Return the (x, y) coordinate for the center point of the cell that contains the specified text.  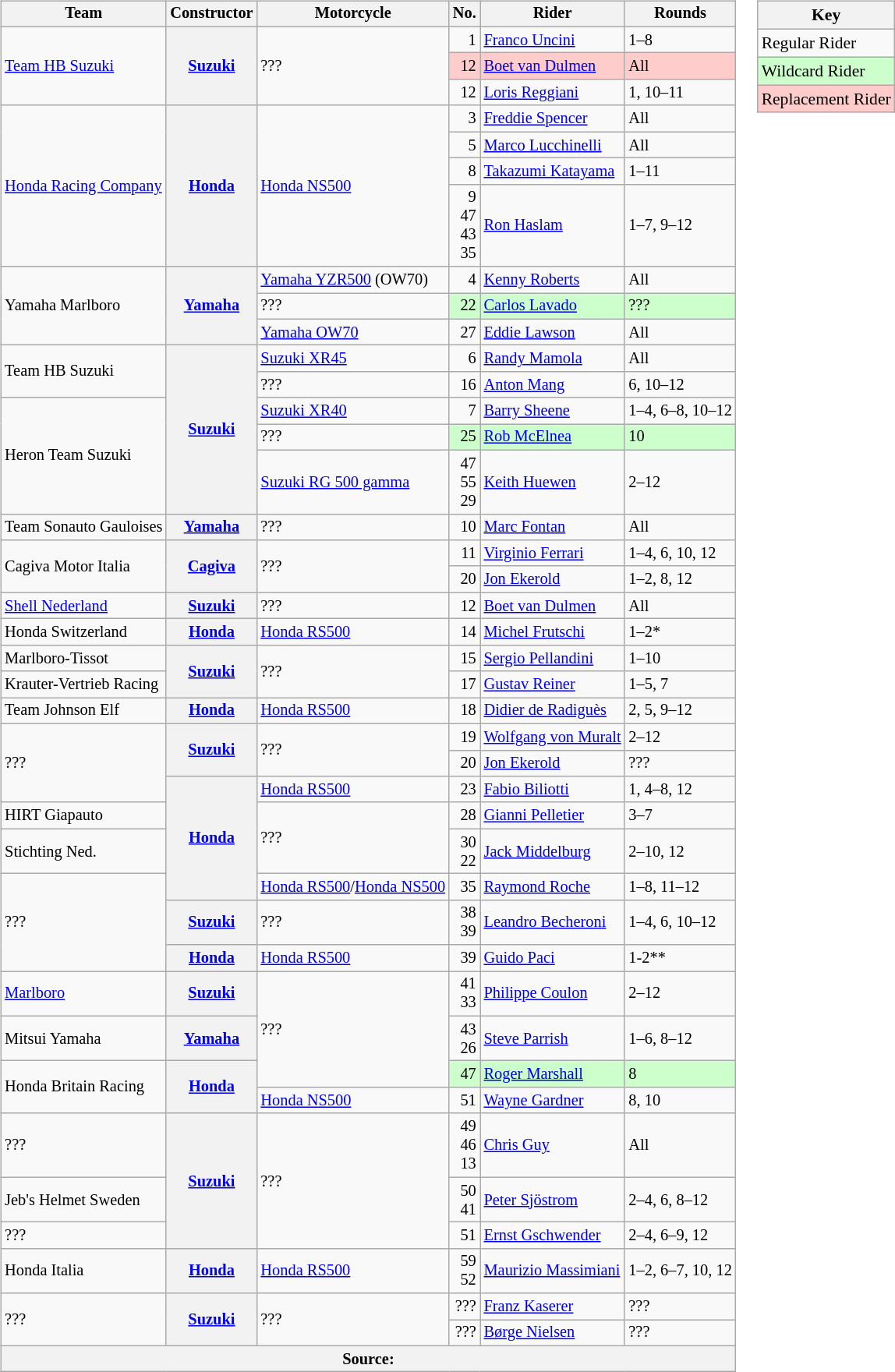
Kenny Roberts (553, 280)
475529 (465, 482)
Team Johnson Elf (83, 711)
39 (465, 958)
Cagiva (211, 566)
Source: (368, 1359)
35 (465, 887)
4326 (465, 1038)
Krauter-Vertrieb Racing (83, 684)
Franz Kaserer (553, 1307)
2, 5, 9–12 (680, 711)
Heron Team Suzuki (83, 455)
25 (465, 437)
27 (465, 332)
18 (465, 711)
1–2, 8, 12 (680, 579)
Sergio Pellandini (553, 658)
Replacement Rider (826, 99)
3 (465, 118)
Fabio Biliotti (553, 790)
Motorcycle (352, 14)
Raymond Roche (553, 887)
Honda Britain Racing (83, 1087)
7 (465, 411)
1–10 (680, 658)
Carlos Lavado (553, 306)
Honda RS500/Honda NS500 (352, 887)
Shell Nederland (83, 606)
3022 (465, 851)
1–8 (680, 40)
Anton Mang (553, 385)
Team (83, 14)
494613 (465, 1145)
Wayne Gardner (553, 1101)
1, 4–8, 12 (680, 790)
Eddie Lawson (553, 332)
11 (465, 553)
Jeb's Helmet Sweden (83, 1200)
Yamaha OW70 (352, 332)
Constructor (211, 14)
1-2** (680, 958)
Loris Reggiani (553, 93)
Roger Marshall (553, 1074)
Suzuki RG 500 gamma (352, 482)
1–8, 11–12 (680, 887)
Yamaha YZR500 (OW70) (352, 280)
No. (465, 14)
15 (465, 658)
Stichting Ned. (83, 851)
Suzuki XR45 (352, 359)
Keith Huewen (553, 482)
Maurizio Massimiani (553, 1271)
2–4, 6–9, 12 (680, 1236)
4133 (465, 994)
Randy Mamola (553, 359)
HIRT Giapauto (83, 815)
2–4, 6, 8–12 (680, 1200)
Franco Uncini (553, 40)
Cagiva Motor Italia (83, 566)
Suzuki XR40 (352, 411)
Virginio Ferrari (553, 553)
Honda Italia (83, 1271)
Rounds (680, 14)
1–7, 9–12 (680, 225)
Chris Guy (553, 1145)
6, 10–12 (680, 385)
Jack Middelburg (553, 851)
Regular Rider (826, 43)
1–11 (680, 171)
Michel Frutschi (553, 632)
Marco Lucchinelli (553, 145)
19 (465, 737)
Ernst Gschwender (553, 1236)
3–7 (680, 815)
Leandro Becheroni (553, 922)
Mitsui Yamaha (83, 1038)
1–2* (680, 632)
1–4, 6, 10, 12 (680, 553)
6 (465, 359)
23 (465, 790)
Yamaha Marlboro (83, 306)
Steve Parrish (553, 1038)
5952 (465, 1271)
4 (465, 280)
1 (465, 40)
Key (826, 16)
Wolfgang von Muralt (553, 737)
Ron Haslam (553, 225)
47 (465, 1074)
1, 10–11 (680, 93)
9474335 (465, 225)
Gianni Pelletier (553, 815)
Philippe Coulon (553, 994)
1–5, 7 (680, 684)
Marlboro-Tissot (83, 658)
Marlboro (83, 994)
3839 (465, 922)
Didier de Radiguès (553, 711)
16 (465, 385)
5041 (465, 1200)
17 (465, 684)
1–4, 6–8, 10–12 (680, 411)
1–6, 8–12 (680, 1038)
Peter Sjöstrom (553, 1200)
Barry Sheene (553, 411)
Wildcard Rider (826, 71)
Team Sonauto Gauloises (83, 527)
28 (465, 815)
2–10, 12 (680, 851)
1–4, 6, 10–12 (680, 922)
Børge Nielsen (553, 1333)
Honda Racing Company (83, 186)
5 (465, 145)
14 (465, 632)
Honda Switzerland (83, 632)
Rider (553, 14)
Rob McElnea (553, 437)
Guido Paci (553, 958)
Freddie Spencer (553, 118)
Takazumi Katayama (553, 171)
Marc Fontan (553, 527)
8, 10 (680, 1101)
1–2, 6–7, 10, 12 (680, 1271)
Gustav Reiner (553, 684)
22 (465, 306)
